Locate the cell with the specified text and output its [x, y] center coordinate. 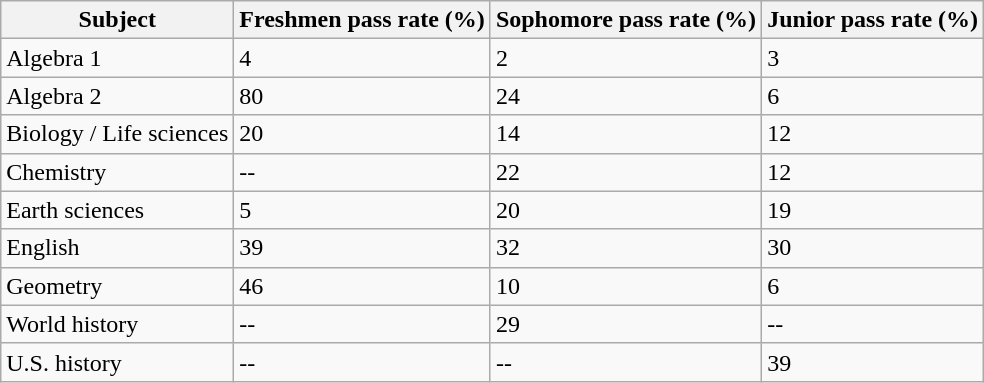
2 [626, 58]
80 [362, 96]
Algebra 1 [118, 58]
22 [626, 172]
Freshmen pass rate (%) [362, 20]
Geometry [118, 286]
46 [362, 286]
19 [873, 210]
World history [118, 324]
4 [362, 58]
Sophomore pass rate (%) [626, 20]
5 [362, 210]
Subject [118, 20]
24 [626, 96]
Chemistry [118, 172]
30 [873, 248]
29 [626, 324]
10 [626, 286]
32 [626, 248]
14 [626, 134]
Junior pass rate (%) [873, 20]
Biology / Life sciences [118, 134]
3 [873, 58]
Earth sciences [118, 210]
English [118, 248]
Algebra 2 [118, 96]
U.S. history [118, 362]
